Pinpoint the cell where the given text exists, returning its [X, Y] midpoint coordinate. 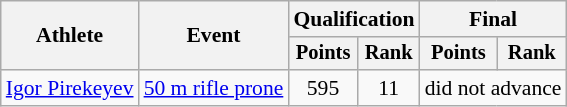
50 m rifle prone [214, 88]
Final [494, 19]
11 [389, 88]
Athlete [70, 36]
Event [214, 36]
Qualification [354, 19]
Igor Pirekeyev [70, 88]
did not advance [494, 88]
595 [322, 88]
